Find where the given text appears and provide that cell's center as (X, Y) coordinate. 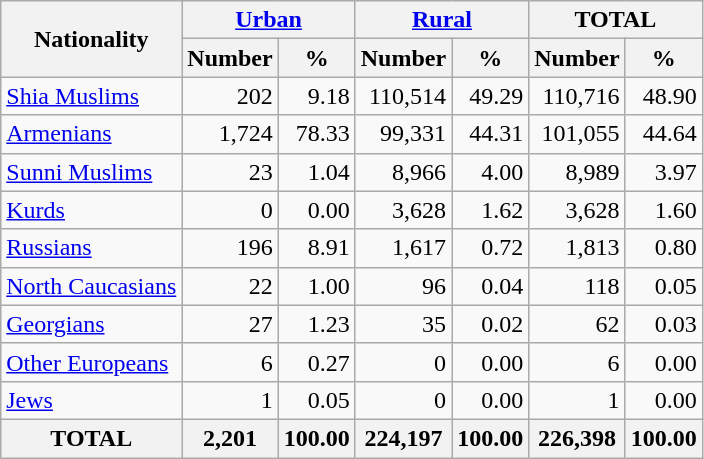
9.18 (316, 96)
1.60 (664, 210)
44.64 (664, 134)
0.02 (490, 324)
1,724 (230, 134)
8,966 (403, 172)
118 (577, 286)
Sunni Muslims (92, 172)
44.31 (490, 134)
78.33 (316, 134)
101,055 (577, 134)
1.00 (316, 286)
0.72 (490, 248)
Georgians (92, 324)
2,201 (230, 438)
Armenians (92, 134)
3.97 (664, 172)
1.62 (490, 210)
0.27 (316, 362)
Jews (92, 400)
Other Europeans (92, 362)
1,617 (403, 248)
Rural (442, 20)
0.80 (664, 248)
196 (230, 248)
110,514 (403, 96)
202 (230, 96)
1.23 (316, 324)
1.04 (316, 172)
0.03 (664, 324)
0.04 (490, 286)
48.90 (664, 96)
27 (230, 324)
North Caucasians (92, 286)
224,197 (403, 438)
35 (403, 324)
23 (230, 172)
4.00 (490, 172)
22 (230, 286)
Nationality (92, 39)
226,398 (577, 438)
8.91 (316, 248)
96 (403, 286)
99,331 (403, 134)
1,813 (577, 248)
Russians (92, 248)
Urban (268, 20)
Shia Muslims (92, 96)
49.29 (490, 96)
8,989 (577, 172)
Kurds (92, 210)
110,716 (577, 96)
62 (577, 324)
